Output the [x, y] coordinate of the center of the cell containing the given text.  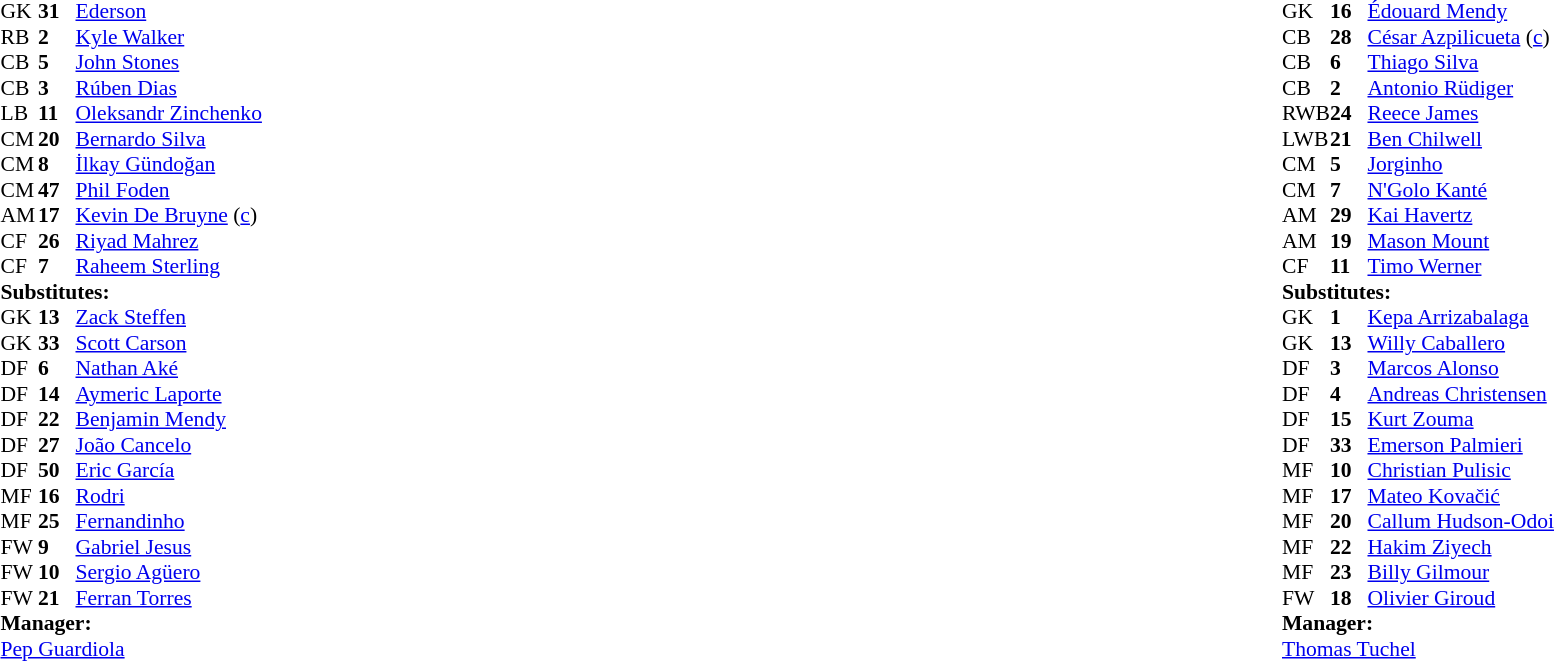
47 [57, 190]
27 [57, 445]
Bernardo Silva [169, 139]
15 [1349, 419]
LB [19, 113]
Fernandinho [169, 521]
LWB [1306, 139]
1 [1349, 317]
Eric García [169, 471]
Emerson Palmieri [1460, 445]
Nathan Aké [169, 369]
Hakim Ziyech [1460, 547]
19 [1349, 241]
Marcos Alonso [1460, 369]
Kai Havertz [1460, 215]
Zack Steffen [169, 317]
28 [1349, 37]
Timo Werner [1460, 267]
Reece James [1460, 113]
RWB [1306, 113]
Mateo Kovačić [1460, 496]
Kurt Zouma [1460, 419]
Aymeric Laporte [169, 394]
Kevin De Bruyne (c) [169, 215]
Ferran Torres [169, 598]
Riyad Mahrez [169, 241]
26 [57, 241]
24 [1349, 113]
Phil Foden [169, 190]
Thiago Silva [1460, 63]
Sergio Agüero [169, 573]
Rúben Dias [169, 88]
Kepa Arrizabalaga [1460, 317]
João Cancelo [169, 445]
Gabriel Jesus [169, 547]
Christian Pulisic [1460, 471]
9 [57, 547]
César Azpilicueta (c) [1460, 37]
N'Golo Kanté [1460, 190]
Andreas Christensen [1460, 394]
16 [57, 496]
Billy Gilmour [1460, 573]
RB [19, 37]
İlkay Gündoğan [169, 165]
25 [57, 521]
Jorginho [1460, 165]
Ben Chilwell [1460, 139]
Olivier Giroud [1460, 598]
23 [1349, 573]
14 [57, 394]
50 [57, 471]
Kyle Walker [169, 37]
Mason Mount [1460, 241]
Raheem Sterling [169, 267]
29 [1349, 215]
Benjamin Mendy [169, 419]
Antonio Rüdiger [1460, 88]
Scott Carson [169, 343]
Callum Hudson-Odoi [1460, 521]
John Stones [169, 63]
18 [1349, 598]
4 [1349, 394]
Oleksandr Zinchenko [169, 113]
Rodri [169, 496]
Willy Caballero [1460, 343]
8 [57, 165]
